Output the [X, Y] coordinate of the center of the cell containing the given text.  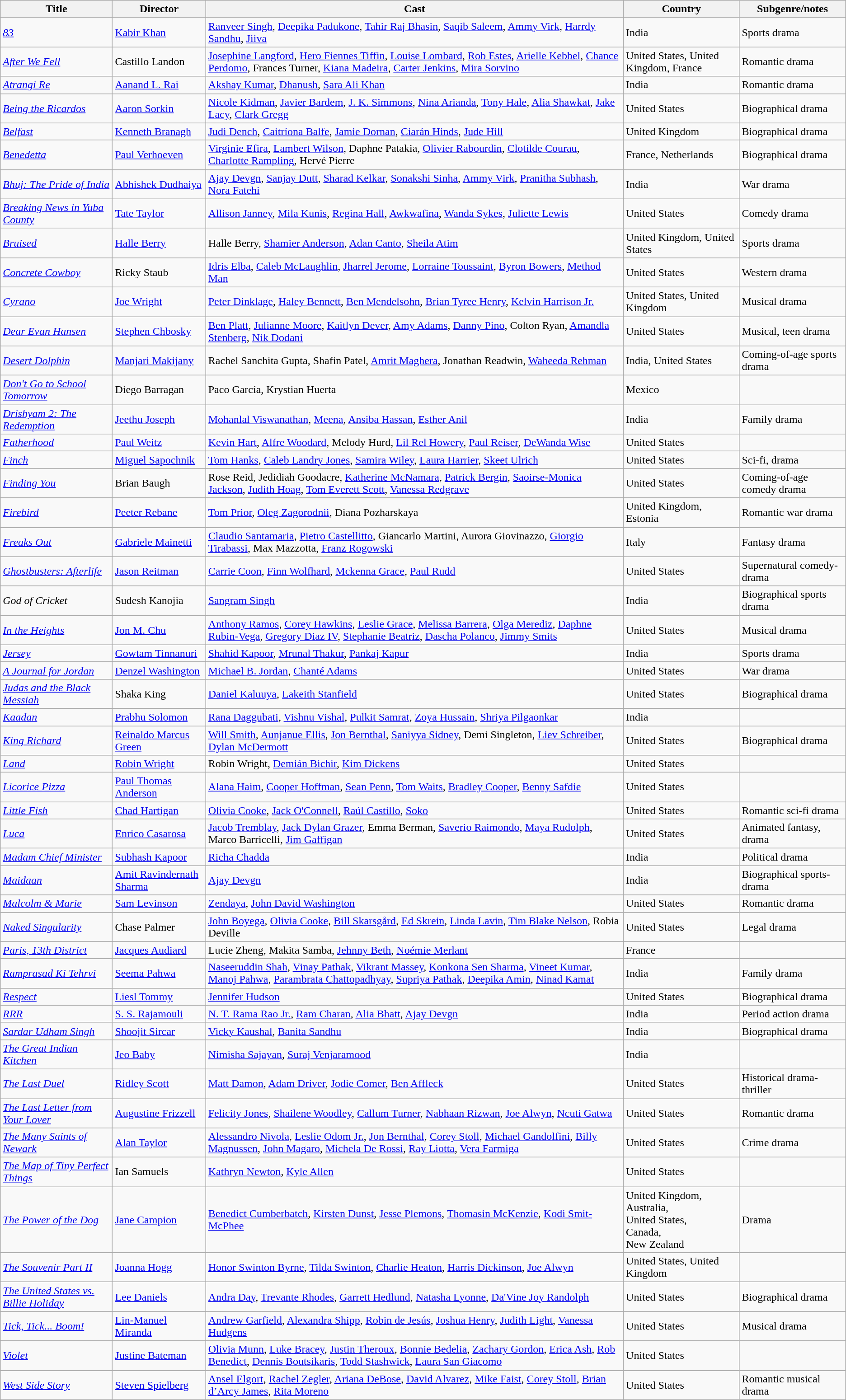
Animated fantasy, drama [793, 834]
Allison Janney, Mila Kunis, Regina Hall, Awkwafina, Wanda Sykes, Juliette Lewis [414, 213]
Shahid Kapoor, Mrunal Thakur, Pankaj Kapur [414, 653]
Stephen Chbosky [159, 331]
Supernatural comedy-drama [793, 571]
Naked Singularity [56, 927]
Rana Daggubati, Vishnu Vishal, Pulkit Samrat, Zoya Hussain, Shriya Pilgaonkar [414, 717]
Benedict Cumberbatch, Kirsten Dunst, Jesse Plemons, Thomasin McKenzie, Kodi Smit-McPhee [414, 1220]
Joanna Hogg [159, 1268]
France, Netherlands [681, 155]
Period action drama [793, 1014]
Madam Chief Minister [56, 857]
Robin Wright, Demián Bichir, Kim Dickens [414, 764]
Freaks Out [56, 542]
Jennifer Hudson [414, 997]
Ajay Devgn [414, 880]
Michael B. Jordan, Chanté Adams [414, 670]
Dear Evan Hansen [56, 331]
Being the Ricardos [56, 108]
India, United States [681, 361]
Ramprasad Ki Tehrvi [56, 973]
Prabhu Solomon [159, 717]
Luca [56, 834]
Lin-Manuel Miranda [159, 1326]
Historical drama-thriller [793, 1083]
Country [681, 9]
Liesl Tommy [159, 997]
Bruised [56, 243]
Fatherhood [56, 443]
Tom Hanks, Caleb Landry Jones, Samira Wiley, Laura Harrier, Skeet Ulrich [414, 460]
Aaron Sorkin [159, 108]
Ben Platt, Julianne Moore, Kaitlyn Dever, Amy Adams, Danny Pino, Colton Ryan, Amandla Stenberg, Nik Dodani [414, 331]
Jacques Audiard [159, 950]
Mexico [681, 390]
Rose Reid, Jedidiah Goodacre, Katherine McNamara, Patrick Bergin, Saoirse-Monica Jackson, Judith Hoag, Tom Everett Scott, Vanessa Redgrave [414, 483]
Diego Barragan [159, 390]
In the Heights [56, 630]
Chase Palmer [159, 927]
Ghostbusters: Afterlife [56, 571]
Drama [793, 1220]
United Kingdom, Estonia [681, 512]
Finch [56, 460]
Steven Spielberg [159, 1385]
Paul Thomas Anderson [159, 787]
The Last Letter from Your Lover [56, 1113]
Ian Samuels [159, 1172]
Paris, 13th District [56, 950]
Subgenre/notes [793, 9]
Tate Taylor [159, 213]
Political drama [793, 857]
Zendaya, John David Washington [414, 904]
Kaadan [56, 717]
Tom Prior, Oleg Zagorodnii, Diana Pozharskaya [414, 512]
Breaking News in Yuba County [56, 213]
Cast [414, 9]
Mohanlal Viswanathan, Meena, Ansiba Hassan, Esther Anil [414, 419]
Virginie Efira, Lambert Wilson, Daphne Patakia, Olivier Rabourdin, Clotilde Courau, Charlotte Rampling, Hervé Pierre [414, 155]
Peter Dinklage, Haley Bennett, Ben Mendelsohn, Brian Tyree Henry, Kelvin Harrison Jr. [414, 302]
Will Smith, Aunjanue Ellis, Jon Bernthal, Saniyya Sidney, Demi Singleton, Liev Schreiber, Dylan McDermott [414, 740]
Lucie Zheng, Makita Samba, Jehnny Beth, Noémie Merlant [414, 950]
Sudesh Kanojia [159, 601]
Paul Weitz [159, 443]
Nimisha Sajayan, Suraj Venjaramood [414, 1054]
Daniel Kaluuya, Lakeith Stanfield [414, 694]
Ajay Devgn, Sanjay Dutt, Sharad Kelkar, Sonakshi Sinha, Ammy Virk, Pranitha Subhash, Nora Fatehi [414, 184]
Rachel Sanchita Gupta, Shafin Patel, Amrit Maghera, Jonathan Readwin, Waheeda Rehman [414, 361]
Reinaldo Marcus Green [159, 740]
The Last Duel [56, 1083]
Judas and the Black Messiah [56, 694]
Benedetta [56, 155]
Robin Wright [159, 764]
Jason Reitman [159, 571]
Jeethu Joseph [159, 419]
Kabir Khan [159, 33]
Director [159, 9]
Aanand L. Rai [159, 85]
Ansel Elgort, Rachel Zegler, Ariana DeBose, David Alvarez, Mike Faist, Corey Stoll, Brian d’Arcy James, Rita Moreno [414, 1385]
Malcolm & Marie [56, 904]
King Richard [56, 740]
Romantic musical drama [793, 1385]
Shoojit Sircar [159, 1031]
Claudio Santamaria, Pietro Castellitto, Giancarlo Martini, Aurora Giovinazzo, Giorgio Tirabassi, Max Mazzotta, Franz Rogowski [414, 542]
Respect [56, 997]
Paul Verhoeven [159, 155]
Enrico Casarosa [159, 834]
Ricky Staub [159, 272]
Licorice Pizza [56, 787]
United States, United Kingdom, France [681, 61]
Tick, Tick... Boom! [56, 1326]
Seema Pahwa [159, 973]
Jeo Baby [159, 1054]
The Power of the Dog [56, 1220]
Little Fish [56, 810]
N. T. Rama Rao Jr., Ram Charan, Alia Bhatt, Ajay Devgn [414, 1014]
The United States vs. Billie Holiday [56, 1297]
Nicole Kidman, Javier Bardem, J. K. Simmons, Nina Arianda, Tony Hale, Alia Shawkat, Jake Lacy, Clark Gregg [414, 108]
Shaka King [159, 694]
Kenneth Branagh [159, 131]
Manjari Makijany [159, 361]
Sangram Singh [414, 601]
Finding You [56, 483]
United Kingdom [681, 131]
Romantic sci-fi drama [793, 810]
Concrete Cowboy [56, 272]
Denzel Washington [159, 670]
Halle Berry [159, 243]
Castillo Landon [159, 61]
Coming-of-age sports drama [793, 361]
Paco García, Krystian Huerta [414, 390]
Vicky Kaushal, Banita Sandhu [414, 1031]
Violet [56, 1355]
RRR [56, 1014]
Fantasy drama [793, 542]
Judi Dench, Caitríona Balfe, Jamie Dornan, Ciarán Hinds, Jude Hill [414, 131]
Amit Ravindernath Sharma [159, 880]
Legal drama [793, 927]
Biographical sports drama [793, 601]
Bhuj: The Pride of India [56, 184]
Andra Day, Trevante Rhodes, Garrett Hedlund, Natasha Lyonne, Da'Vine Joy Randolph [414, 1297]
Honor Swinton Byrne, Tilda Swinton, Charlie Heaton, Harris Dickinson, Joe Alwyn [414, 1268]
Cyrano [56, 302]
Romantic war drama [793, 512]
Maidaan [56, 880]
S. S. Rajamouli [159, 1014]
United Kingdom,Australia,United States,Canada,New Zealand [681, 1220]
The Great Indian Kitchen [56, 1054]
Desert Dolphin [56, 361]
Abhishek Dudhaiya [159, 184]
Drishyam 2: The Redemption [56, 419]
Matt Damon, Adam Driver, Jodie Comer, Ben Affleck [414, 1083]
Land [56, 764]
Biographical sports-drama [793, 880]
Kathryn Newton, Kyle Allen [414, 1172]
Gowtam Tinnanuri [159, 653]
Miguel Sapochnik [159, 460]
Sam Levinson [159, 904]
Brian Baugh [159, 483]
Chad Hartigan [159, 810]
Comedy drama [793, 213]
Jersey [56, 653]
Crime drama [793, 1143]
Justine Bateman [159, 1355]
Andrew Garfield, Alexandra Shipp, Robin de Jesús, Joshua Henry, Judith Light, Vanessa Hudgens [414, 1326]
Jane Campion [159, 1220]
Musical, teen drama [793, 331]
A Journal for Jordan [56, 670]
Firebird [56, 512]
Carrie Coon, Finn Wolfhard, Mckenna Grace, Paul Rudd [414, 571]
Lee Daniels [159, 1297]
Ranveer Singh, Deepika Padukone, Tahir Raj Bhasin, Saqib Saleem, Ammy Virk, Harrdy Sandhu, Jiiva [414, 33]
Sardar Udham Singh [56, 1031]
Idris Elba, Caleb McLaughlin, Jharrel Jerome, Lorraine Toussaint, Byron Bowers, Method Man [414, 272]
Peeter Rebane [159, 512]
Jon M. Chu [159, 630]
Alan Taylor [159, 1143]
The Souvenir Part II [56, 1268]
Halle Berry, Shamier Anderson, Adan Canto, Sheila Atim [414, 243]
Olivia Cooke, Jack O'Connell, Raúl Castillo, Soko [414, 810]
Gabriele Mainetti [159, 542]
Akshay Kumar, Dhanush, Sara Ali Khan [414, 85]
Joe Wright [159, 302]
Italy [681, 542]
France [681, 950]
Western drama [793, 272]
Title [56, 9]
West Side Story [56, 1385]
Richa Chadda [414, 857]
After We Fell [56, 61]
Sci-fi, drama [793, 460]
The Many Saints of Newark [56, 1143]
The Map of Tiny Perfect Things [56, 1172]
Augustine Frizzell [159, 1113]
Ridley Scott [159, 1083]
Belfast [56, 131]
Jacob Tremblay, Jack Dylan Grazer, Emma Berman, Saverio Raimondo, Maya Rudolph, Marco Barricelli, Jim Gaffigan [414, 834]
Coming-of-age comedy drama [793, 483]
God of Cricket [56, 601]
Don't Go to School Tomorrow [56, 390]
Atrangi Re [56, 85]
Subhash Kapoor [159, 857]
Felicity Jones, Shailene Woodley, Callum Turner, Nabhaan Rizwan, Joe Alwyn, Ncuti Gatwa [414, 1113]
Kevin Hart, Alfre Woodard, Melody Hurd, Lil Rel Howery, Paul Reiser, DeWanda Wise [414, 443]
83 [56, 33]
United Kingdom, United States [681, 243]
John Boyega, Olivia Cooke, Bill Skarsgård, Ed Skrein, Linda Lavin, Tim Blake Nelson, Robia Deville [414, 927]
Alana Haim, Cooper Hoffman, Sean Penn, Tom Waits, Bradley Cooper, Benny Safdie [414, 787]
